Detect which cell encompasses the target text, then output its (x, y) center coordinate. 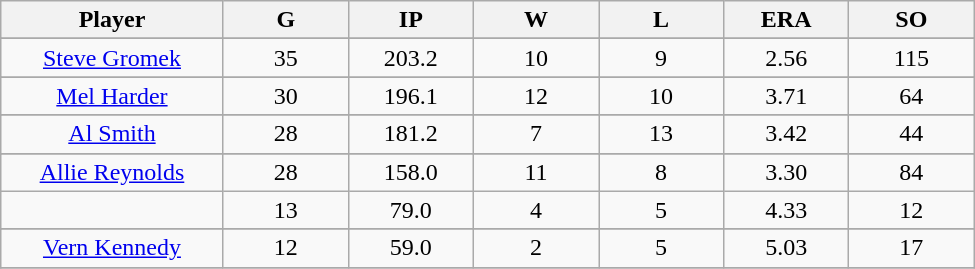
3.71 (786, 96)
2.56 (786, 58)
158.0 (410, 172)
Allie Reynolds (112, 172)
Player (112, 20)
11 (536, 172)
84 (912, 172)
44 (912, 134)
181.2 (410, 134)
59.0 (410, 248)
35 (286, 58)
SO (912, 20)
8 (662, 172)
196.1 (410, 96)
115 (912, 58)
Vern Kennedy (112, 248)
Steve Gromek (112, 58)
79.0 (410, 210)
4 (536, 210)
IP (410, 20)
Mel Harder (112, 96)
Al Smith (112, 134)
17 (912, 248)
L (662, 20)
W (536, 20)
3.30 (786, 172)
ERA (786, 20)
30 (286, 96)
5.03 (786, 248)
7 (536, 134)
G (286, 20)
203.2 (410, 58)
4.33 (786, 210)
2 (536, 248)
3.42 (786, 134)
64 (912, 96)
9 (662, 58)
